Output the [x, y] coordinate of the center of the cell containing the given text.  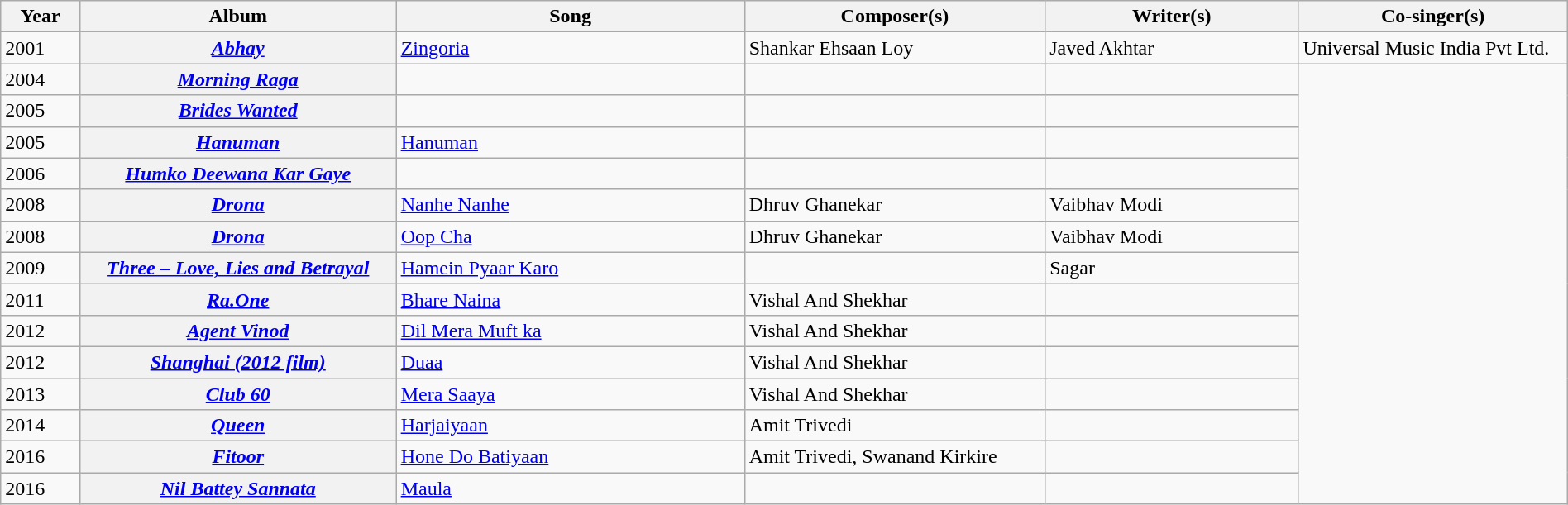
Co-singer(s) [1432, 17]
Agent Vinod [238, 331]
Ra.One [238, 299]
2014 [41, 426]
Year [41, 17]
Composer(s) [895, 17]
Shanghai (2012 film) [238, 362]
Club 60 [238, 394]
Nanhe Nanhe [571, 205]
2013 [41, 394]
2006 [41, 174]
Humko Deewana Kar Gaye [238, 174]
Brides Wanted [238, 111]
Universal Music India Pvt Ltd. [1432, 48]
Hamein Pyaar Karo [571, 268]
Dil Mera Muft ka [571, 331]
Hone Do Batiyaan [571, 457]
2001 [41, 48]
Javed Akhtar [1172, 48]
Fitoor [238, 457]
2009 [41, 268]
Shankar Ehsaan Loy [895, 48]
Queen [238, 426]
Three – Love, Lies and Betrayal [238, 268]
Sagar [1172, 268]
Morning Raga [238, 79]
Mera Saaya [571, 394]
Amit Trivedi [895, 426]
2004 [41, 79]
Zingoria [571, 48]
2011 [41, 299]
Writer(s) [1172, 17]
Duaa [571, 362]
Album [238, 17]
Bhare Naina [571, 299]
Abhay [238, 48]
Song [571, 17]
Amit Trivedi, Swanand Kirkire [895, 457]
Oop Cha [571, 236]
Nil Battey Sannata [238, 488]
Maula [571, 488]
Harjaiyaan [571, 426]
